For the text-containing cell, return its midpoint in [x, y] coordinate format. 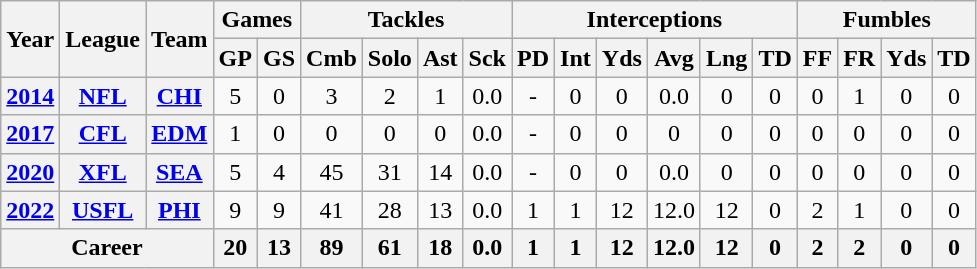
Fumbles [886, 20]
31 [390, 172]
FF [817, 58]
20 [235, 248]
14 [440, 172]
CFL [103, 134]
XFL [103, 172]
Int [576, 58]
Career [107, 248]
2017 [30, 134]
Team [180, 39]
4 [278, 172]
Tackles [406, 20]
45 [332, 172]
NFL [103, 96]
Interceptions [655, 20]
Year [30, 39]
Sck [487, 58]
Avg [674, 58]
Games [256, 20]
89 [332, 248]
Cmb [332, 58]
61 [390, 248]
Lng [726, 58]
SEA [180, 172]
League [103, 39]
18 [440, 248]
PD [534, 58]
3 [332, 96]
2014 [30, 96]
28 [390, 210]
GP [235, 58]
USFL [103, 210]
GS [278, 58]
41 [332, 210]
Ast [440, 58]
CHI [180, 96]
Solo [390, 58]
EDM [180, 134]
FR [860, 58]
PHI [180, 210]
2022 [30, 210]
2020 [30, 172]
